Return [x, y] of the center of cell containing provided text 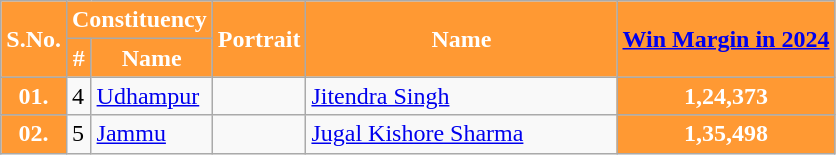
02. [34, 134]
Udhampur [152, 96]
Constituency [139, 20]
Jugal Kishore Sharma [462, 134]
5 [78, 134]
Portrait [259, 39]
1,24,373 [726, 96]
S.No. [34, 39]
# [78, 58]
Jitendra Singh [462, 96]
4 [78, 96]
Jammu [152, 134]
1,35,498 [726, 134]
Win Margin in 2024 [726, 39]
01. [34, 96]
